Extract the [x, y] coordinate from the center of the cell holding the provided text.  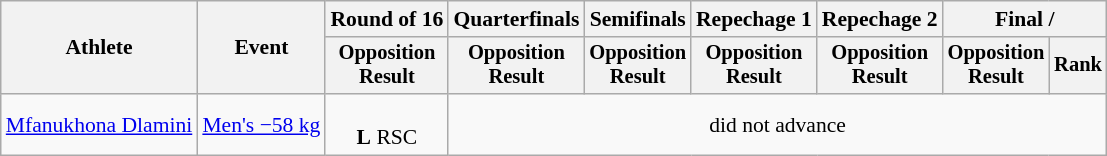
Men's −58 kg [261, 124]
Repechage 2 [880, 19]
Repechage 1 [754, 19]
Quarterfinals [516, 19]
Semifinals [638, 19]
Mfanukhona Dlamini [100, 124]
Final / [1025, 19]
Event [261, 48]
L RSC [386, 124]
did not advance [777, 124]
Round of 16 [386, 19]
Athlete [100, 48]
Rank [1078, 66]
